Search for the cell housing the specified text and yield its (X, Y) center coordinate. 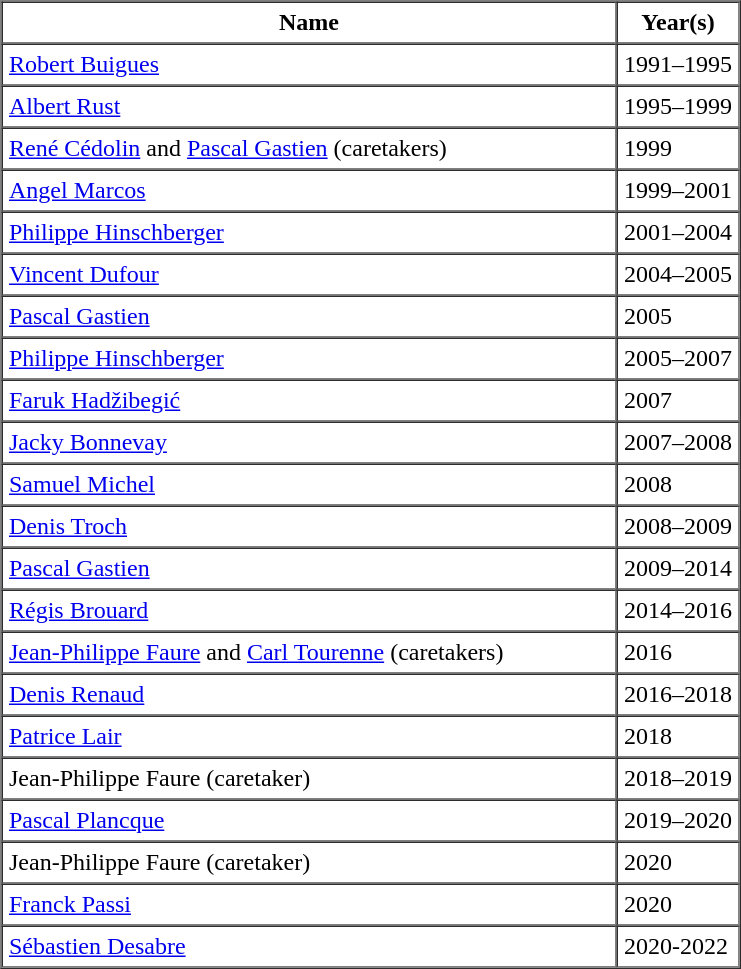
Samuel Michel (310, 485)
René Cédolin and Pascal Gastien (caretakers) (310, 149)
Albert Rust (310, 107)
Régis Brouard (310, 611)
2004–2005 (678, 275)
Pascal Plancque (310, 821)
2020-2022 (678, 947)
2008–2009 (678, 527)
2018 (678, 737)
2008 (678, 485)
2009–2014 (678, 569)
2014–2016 (678, 611)
Sébastien Desabre (310, 947)
Name (310, 23)
Franck Passi (310, 905)
2007 (678, 401)
2001–2004 (678, 233)
Year(s) (678, 23)
Jean-Philippe Faure and Carl Tourenne (caretakers) (310, 653)
2018–2019 (678, 779)
Jacky Bonnevay (310, 443)
2005–2007 (678, 359)
1991–1995 (678, 65)
1995–1999 (678, 107)
2016–2018 (678, 695)
Denis Renaud (310, 695)
Vincent Dufour (310, 275)
Patrice Lair (310, 737)
Robert Buigues (310, 65)
Denis Troch (310, 527)
2016 (678, 653)
Angel Marcos (310, 191)
1999 (678, 149)
Faruk Hadžibegić (310, 401)
2005 (678, 317)
2007–2008 (678, 443)
2019–2020 (678, 821)
1999–2001 (678, 191)
